Identify which cell holds the provided text, then report its [x, y] central coordinate. 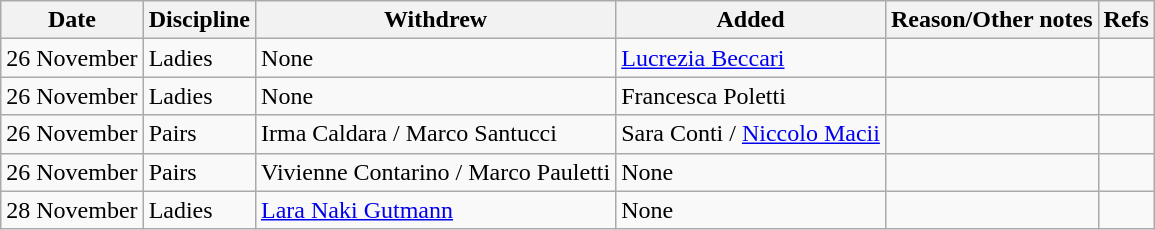
Irma Caldara / Marco Santucci [436, 134]
Lara Naki Gutmann [436, 210]
Sara Conti / Niccolo Macii [751, 134]
28 November [72, 210]
Discipline [199, 20]
Refs [1126, 20]
Reason/Other notes [992, 20]
Added [751, 20]
Lucrezia Beccari [751, 58]
Francesca Poletti [751, 96]
Vivienne Contarino / Marco Pauletti [436, 172]
Date [72, 20]
Withdrew [436, 20]
